Pinpoint the cell where the given text exists, returning its (X, Y) midpoint coordinate. 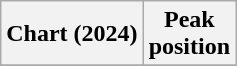
Peakposition (189, 34)
Chart (2024) (72, 34)
